Scan for the cell matching the given text and deliver its (x, y) coordinate at center. 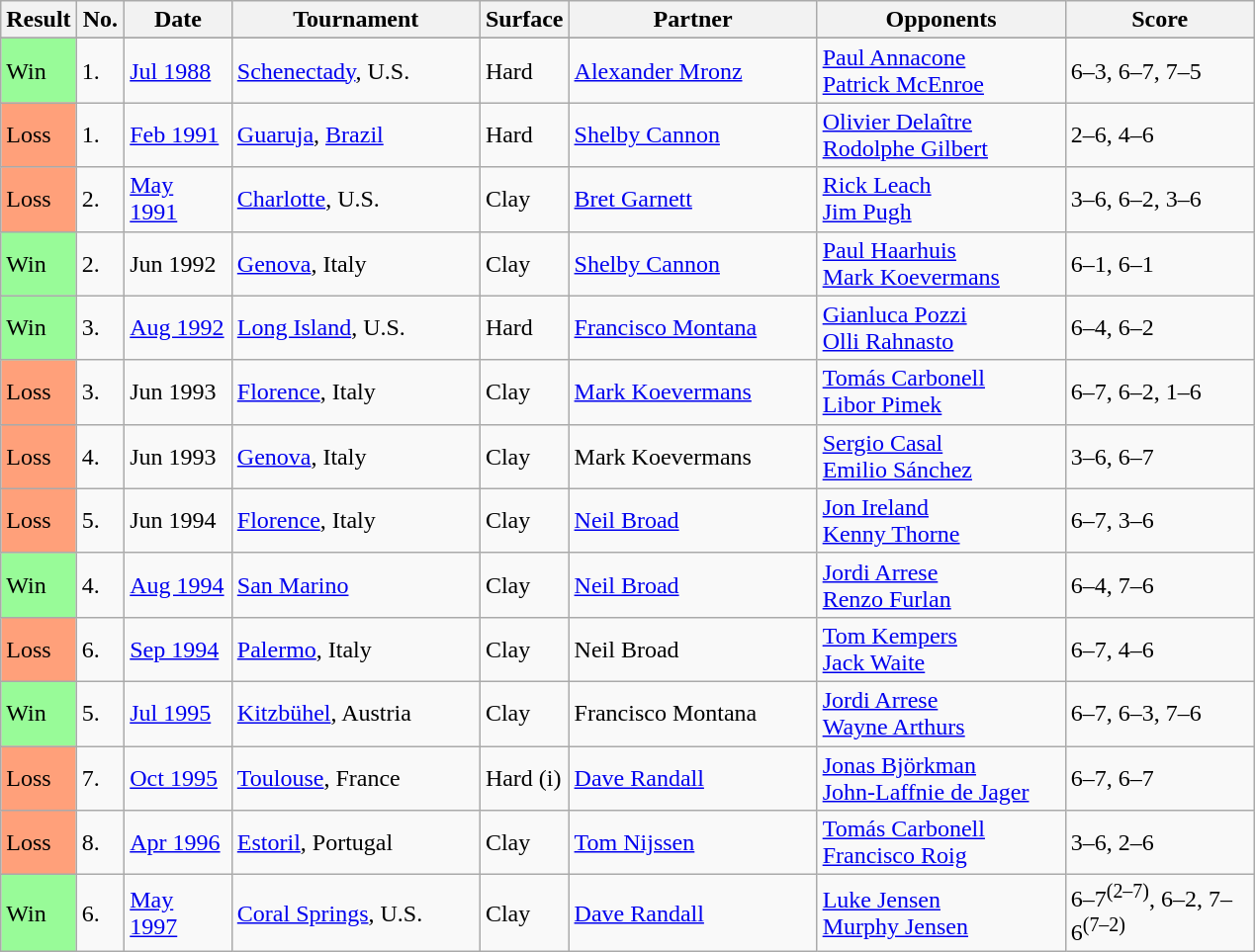
6–4, 7–6 (1159, 585)
Opponents (941, 20)
Schenectady, U.S. (356, 71)
Toulouse, France (356, 777)
Jon Ireland Kenny Thorne (941, 520)
Gianluca Pozzi Olli Rahnasto (941, 328)
Guaruja, Brazil (356, 134)
Tom Kempers Jack Waite (941, 649)
3–6, 6–7 (1159, 457)
6–4, 6–2 (1159, 328)
2–6, 4–6 (1159, 134)
Apr 1996 (178, 842)
6–3, 6–7, 7–5 (1159, 71)
Paul Annacone Patrick McEnroe (941, 71)
Jonas Björkman John-Laffnie de Jager (941, 777)
Feb 1991 (178, 134)
May 1997 (178, 913)
Aug 1994 (178, 585)
Bret Garnett (692, 200)
6–7, 4–6 (1159, 649)
Jordi Arrese Renzo Furlan (941, 585)
Aug 1992 (178, 328)
Alexander Mronz (692, 71)
Jordi Arrese Wayne Arthurs (941, 714)
6–1, 6–1 (1159, 263)
Score (1159, 20)
May 1991 (178, 200)
Tom Nijssen (692, 842)
Estoril, Portugal (356, 842)
7. (101, 777)
8. (101, 842)
6–7, 6–3, 7–6 (1159, 714)
Partner (692, 20)
Jun 1992 (178, 263)
Sergio Casal Emilio Sánchez (941, 457)
6–7, 6–7 (1159, 777)
Jun 1994 (178, 520)
Coral Springs, U.S. (356, 913)
Tomás Carbonell Francisco Roig (941, 842)
Tournament (356, 20)
6–7, 6–2, 1–6 (1159, 391)
Jul 1988 (178, 71)
San Marino (356, 585)
Sep 1994 (178, 649)
Rick Leach Jim Pugh (941, 200)
3–6, 6–2, 3–6 (1159, 200)
Paul Haarhuis Mark Koevermans (941, 263)
Surface (524, 20)
Oct 1995 (178, 777)
6–7(2–7), 6–2, 7–6(7–2) (1159, 913)
No. (101, 20)
Tomás Carbonell Libor Pimek (941, 391)
Charlotte, U.S. (356, 200)
Long Island, U.S. (356, 328)
Luke Jensen Murphy Jensen (941, 913)
3–6, 2–6 (1159, 842)
6–7, 3–6 (1159, 520)
Jul 1995 (178, 714)
Result (39, 20)
Olivier Delaître Rodolphe Gilbert (941, 134)
Kitzbühel, Austria (356, 714)
Palermo, Italy (356, 649)
Date (178, 20)
Hard (i) (524, 777)
